Return (X, Y) of the center of cell containing provided text 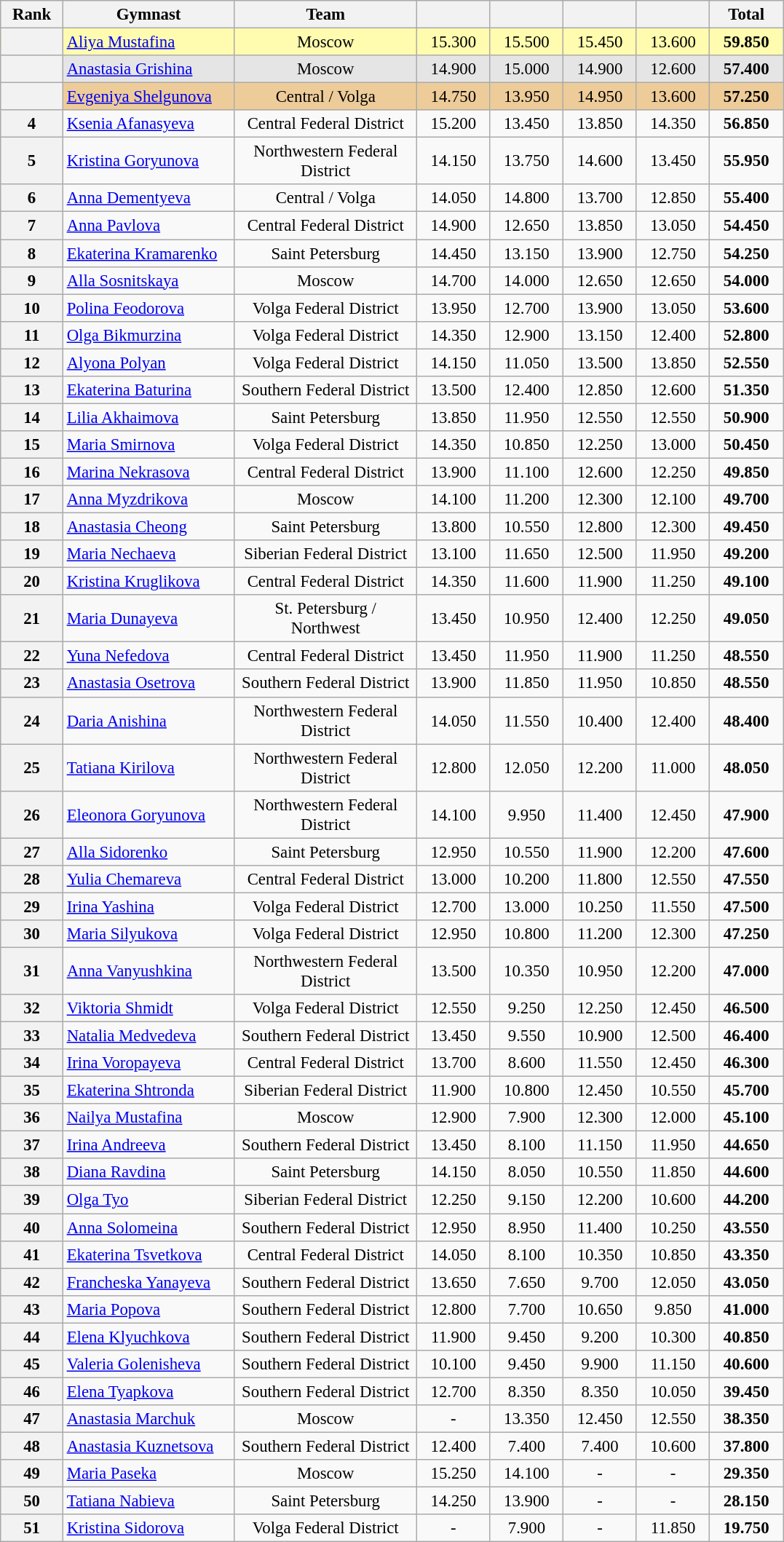
15.450 (600, 42)
12 (32, 363)
14 (32, 417)
13.650 (454, 1282)
50.900 (747, 417)
8.050 (527, 1173)
21 (32, 619)
16 (32, 472)
Irina Voropayeva (149, 1063)
Anastasia Cheong (149, 527)
18 (32, 527)
Ksenia Afanasyeva (149, 124)
26 (32, 814)
57.400 (747, 69)
23 (32, 684)
30 (32, 934)
Gymnast (149, 15)
5 (32, 162)
52.550 (747, 363)
47 (32, 1419)
Maria Nechaeva (149, 554)
Eleonora Goryunova (149, 814)
28 (32, 879)
54.000 (747, 280)
11.600 (527, 582)
14.000 (527, 280)
9.850 (673, 1309)
Irina Yashina (149, 906)
52.800 (747, 335)
53.600 (747, 308)
9.550 (527, 1036)
11 (32, 335)
32 (32, 1008)
14.800 (527, 199)
10.650 (600, 1309)
47.600 (747, 852)
Anastasia Grishina (149, 69)
13 (32, 390)
14.950 (600, 97)
Anna Myzdrikova (149, 499)
47.500 (747, 906)
59.850 (747, 42)
Maria Silyukova (149, 934)
10.100 (454, 1364)
10.300 (673, 1337)
Kristina Kruglikova (149, 582)
Aliya Mustafina (149, 42)
45.100 (747, 1118)
Natalia Medvedeva (149, 1036)
Evgeniya Shelgunova (149, 97)
44.650 (747, 1145)
49.700 (747, 499)
40 (32, 1227)
8.950 (527, 1227)
28.150 (747, 1501)
41 (32, 1254)
13.800 (454, 527)
Kristina Sidorova (149, 1528)
11.000 (673, 767)
15.500 (527, 42)
11.800 (600, 879)
Anna Vanyushkina (149, 971)
Alla Sidorenko (149, 852)
Olga Bikmurzina (149, 335)
Yulia Chemareva (149, 879)
Nailya Mustafina (149, 1118)
8 (32, 253)
12.750 (673, 253)
Anna Pavlova (149, 226)
Irina Andreeva (149, 1145)
11.050 (527, 363)
39.450 (747, 1391)
11.100 (527, 472)
Ekaterina Kramarenko (149, 253)
10.900 (600, 1036)
Alla Sosnitskaya (149, 280)
47.250 (747, 934)
10.400 (600, 721)
4 (32, 124)
15.300 (454, 42)
Anna Solomeina (149, 1227)
Elena Klyuchkova (149, 1337)
45 (32, 1364)
15.000 (527, 69)
Elena Tyapkova (149, 1391)
Ekaterina Baturina (149, 390)
43 (32, 1309)
19 (32, 554)
Viktoria Shmidt (149, 1008)
46.300 (747, 1063)
38 (32, 1173)
47.550 (747, 879)
14.600 (600, 162)
56.850 (747, 124)
Tatiana Kirilova (149, 767)
Kristina Goryunova (149, 162)
55.400 (747, 199)
51.350 (747, 390)
14.250 (454, 1501)
9 (32, 280)
11.650 (527, 554)
12.000 (673, 1118)
Valeria Golenisheva (149, 1364)
10.200 (527, 879)
48.050 (747, 767)
6 (32, 199)
St. Petersburg / Northwest (326, 619)
48 (32, 1446)
48.400 (747, 721)
Anna Dementyeva (149, 199)
15 (32, 445)
27 (32, 852)
49.050 (747, 619)
19.750 (747, 1528)
Olga Tyo (149, 1200)
50 (32, 1501)
Anastasia Marchuk (149, 1419)
20 (32, 582)
Maria Paseka (149, 1474)
29 (32, 906)
40.600 (747, 1364)
Maria Dunayeva (149, 619)
17 (32, 499)
40.850 (747, 1337)
44.200 (747, 1200)
Anastasia Kuznetsova (149, 1446)
Ekaterina Tsvetkova (149, 1254)
10 (32, 308)
47.000 (747, 971)
9.950 (527, 814)
54.250 (747, 253)
57.250 (747, 97)
Maria Popova (149, 1309)
14.450 (454, 253)
49 (32, 1474)
7.650 (527, 1282)
Marina Nekrasova (149, 472)
Diana Ravdina (149, 1173)
Alyona Polyan (149, 363)
9.700 (600, 1282)
14.700 (454, 280)
34 (32, 1063)
51 (32, 1528)
42 (32, 1282)
12.100 (673, 499)
9.150 (527, 1200)
9.200 (600, 1337)
25 (32, 767)
46.400 (747, 1036)
38.350 (747, 1419)
49.450 (747, 527)
44.600 (747, 1173)
7.700 (527, 1309)
8.600 (527, 1063)
Ekaterina Shtronda (149, 1091)
14.750 (454, 97)
37 (32, 1145)
55.950 (747, 162)
31 (32, 971)
Polina Feodorova (149, 308)
Team (326, 15)
15.200 (454, 124)
43.550 (747, 1227)
13.750 (527, 162)
Maria Smirnova (149, 445)
9.900 (600, 1364)
Total (747, 15)
24 (32, 721)
49.100 (747, 582)
50.450 (747, 445)
13.100 (454, 554)
35 (32, 1091)
36 (32, 1118)
54.450 (747, 226)
45.700 (747, 1091)
Daria Anishina (149, 721)
49.850 (747, 472)
10.050 (673, 1391)
44 (32, 1337)
46 (32, 1391)
Yuna Nefedova (149, 656)
37.800 (747, 1446)
29.350 (747, 1474)
Rank (32, 15)
9.250 (527, 1008)
13.350 (527, 1419)
Anastasia Osetrova (149, 684)
49.200 (747, 554)
39 (32, 1200)
Lilia Akhaimova (149, 417)
43.050 (747, 1282)
7 (32, 226)
Francheska Yanayeva (149, 1282)
15.250 (454, 1474)
33 (32, 1036)
41.000 (747, 1309)
46.500 (747, 1008)
22 (32, 656)
Tatiana Nabieva (149, 1501)
47.900 (747, 814)
43.350 (747, 1254)
